Capture the cell that displays the provided text and extract its (X, Y) central coordinate. 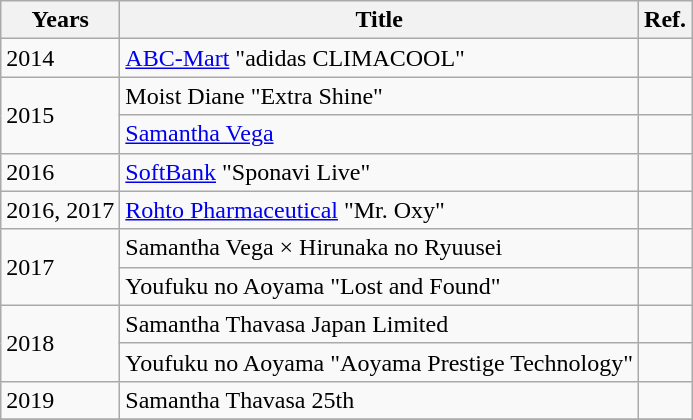
Samantha Vega (380, 134)
Samantha Vega × Hirunaka no Ryuusei (380, 248)
Title (380, 20)
2016, 2017 (60, 210)
Samantha Thavasa Japan Limited (380, 324)
2015 (60, 115)
Rohto Pharmaceutical "Mr. Oxy" (380, 210)
2014 (60, 58)
2016 (60, 172)
Ref. (666, 20)
Years (60, 20)
Youfuku no Aoyama "Lost and Found" (380, 286)
2017 (60, 267)
2018 (60, 343)
SoftBank "Sponavi Live" (380, 172)
Youfuku no Aoyama "Aoyama Prestige Technology" (380, 362)
Samantha Thavasa 25th (380, 400)
2019 (60, 400)
Moist Diane "Extra Shine" (380, 96)
ABC-Mart "adidas CLIMACOOL" (380, 58)
